Extract the [x, y] coordinate from the center of the cell holding the provided text.  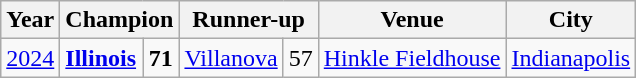
Runner-up [248, 20]
Villanova [231, 58]
57 [300, 58]
Champion [120, 20]
Venue [412, 20]
Indianapolis [571, 58]
Year [30, 20]
71 [161, 58]
2024 [30, 58]
Hinkle Fieldhouse [412, 58]
City [571, 20]
Illinois [102, 58]
